Provide the (X, Y) coordinate of the cell's center where the given text is located.  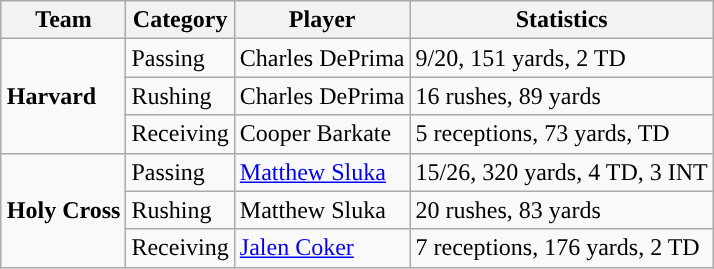
Cooper Barkate (322, 134)
Category (180, 20)
5 receptions, 73 yards, TD (562, 134)
20 rushes, 83 yards (562, 210)
9/20, 151 yards, 2 TD (562, 58)
Jalen Coker (322, 248)
16 rushes, 89 yards (562, 96)
Statistics (562, 20)
15/26, 320 yards, 4 TD, 3 INT (562, 172)
7 receptions, 176 yards, 2 TD (562, 248)
Holy Cross (64, 210)
Team (64, 20)
Harvard (64, 96)
Player (322, 20)
